Pinpoint the cell where the given text exists, returning its (X, Y) midpoint coordinate. 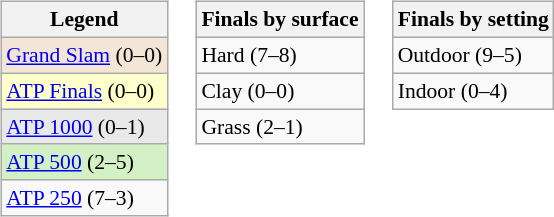
Grand Slam (0–0) (84, 55)
ATP 500 (2–5) (84, 162)
Grass (2–1) (280, 127)
Outdoor (9–5) (474, 55)
ATP 1000 (0–1) (84, 127)
Legend (84, 20)
Clay (0–0) (280, 91)
Hard (7–8) (280, 55)
Finals by setting (474, 20)
Finals by surface (280, 20)
ATP 250 (7–3) (84, 198)
Indoor (0–4) (474, 91)
ATP Finals (0–0) (84, 91)
